Find where the given text appears and provide that cell's center as (X, Y) coordinate. 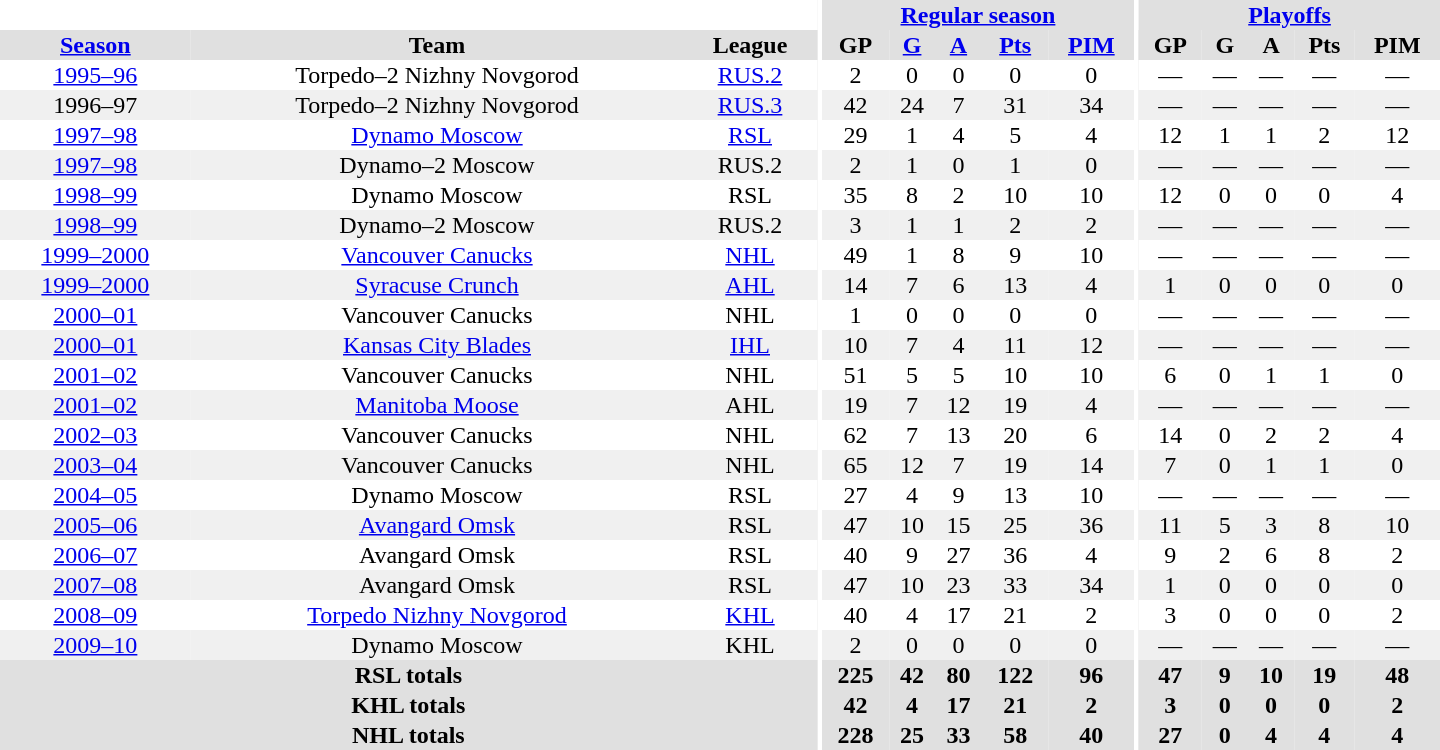
2004–05 (96, 495)
20 (1016, 435)
122 (1016, 675)
Playoffs (1290, 15)
29 (856, 135)
Manitoba Moose (438, 405)
51 (856, 375)
1995–96 (96, 75)
35 (856, 195)
2008–09 (96, 615)
RUS.3 (750, 105)
24 (912, 105)
23 (958, 585)
2007–08 (96, 585)
Team (438, 45)
Syracuse Crunch (438, 285)
1996–97 (96, 105)
96 (1092, 675)
2003–04 (96, 465)
RSL totals (408, 675)
65 (856, 465)
Kansas City Blades (438, 345)
NHL totals (408, 735)
League (750, 45)
49 (856, 255)
225 (856, 675)
Regular season (978, 15)
2002–03 (96, 435)
31 (1016, 105)
IHL (750, 345)
KHL totals (408, 705)
2006–07 (96, 555)
2005–06 (96, 525)
228 (856, 735)
Torpedo Nizhny Novgorod (438, 615)
62 (856, 435)
Season (96, 45)
2009–10 (96, 645)
15 (958, 525)
58 (1016, 735)
48 (1397, 675)
80 (958, 675)
